Identify which cell holds the provided text, then report its (x, y) central coordinate. 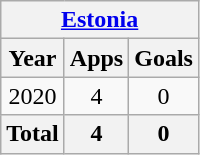
2020 (33, 96)
Estonia (100, 20)
Goals (164, 58)
Apps (96, 58)
Year (33, 58)
Total (33, 134)
